For the text-containing cell, return its midpoint in [x, y] coordinate format. 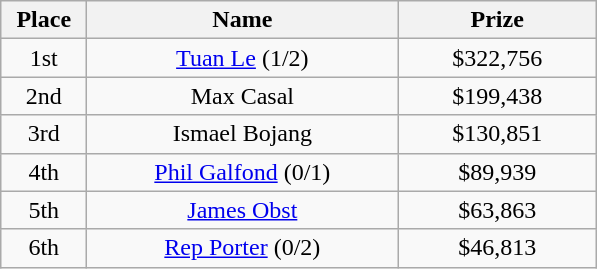
Prize [498, 20]
6th [44, 248]
Ismael Bojang [242, 134]
1st [44, 58]
Tuan Le (1/2) [242, 58]
Phil Galfond (0/1) [242, 172]
5th [44, 210]
$322,756 [498, 58]
$63,863 [498, 210]
$199,438 [498, 96]
$46,813 [498, 248]
James Obst [242, 210]
2nd [44, 96]
3rd [44, 134]
Rep Porter (0/2) [242, 248]
Name [242, 20]
$89,939 [498, 172]
Max Casal [242, 96]
4th [44, 172]
Place [44, 20]
$130,851 [498, 134]
